Locate the cell with the specified text and output its (x, y) center coordinate. 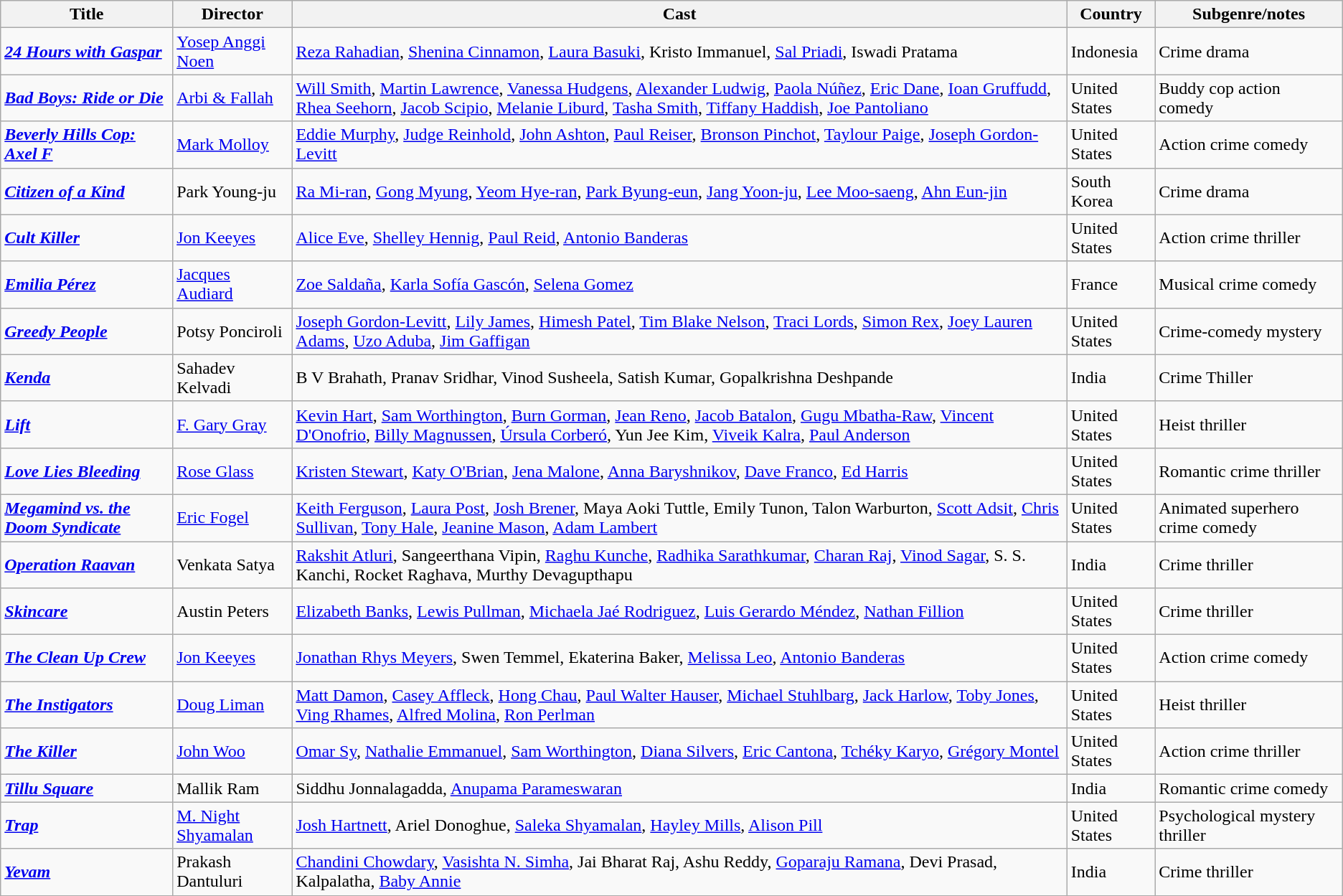
Omar Sy, Nathalie Emmanuel, Sam Worthington, Diana Silvers, Eric Cantona, Tchéky Karyo, Grégory Montel (679, 752)
Eric Fogel (232, 518)
John Woo (232, 752)
Emilia Pérez (87, 284)
Rose Glass (232, 471)
Director (232, 14)
Country (1111, 14)
The Killer (87, 752)
Romantic crime thriller (1248, 471)
Rakshit Atluri, Sangeerthana Vipin, Raghu Kunche, Radhika Sarathkumar, Charan Raj, Vinod Sagar, S. S. Kanchi, Rocket Raghava, Murthy Devagupthapu (679, 564)
Cult Killer (87, 238)
Reza Rahadian, Shenina Cinnamon, Laura Basuki, Kristo Immanuel, Sal Priadi, Iswadi Pratama (679, 52)
Subgenre/notes (1248, 14)
Matt Damon, Casey Affleck, Hong Chau, Paul Walter Hauser, Michael Stuhlbarg, Jack Harlow, Toby Jones, Ving Rhames, Alfred Molina, Ron Perlman (679, 704)
Alice Eve, Shelley Hennig, Paul Reid, Antonio Banderas (679, 238)
Yevam (87, 872)
Potsy Ponciroli (232, 331)
Beverly Hills Cop: Axel F (87, 145)
Austin Peters (232, 611)
South Korea (1111, 191)
The Instigators (87, 704)
Sahadev Kelvadi (232, 377)
Psychological mystery thriller (1248, 825)
Megamind vs. the Doom Syndicate (87, 518)
Love Lies Bleeding (87, 471)
Kenda (87, 377)
Ra Mi-ran, Gong Myung, Yeom Hye-ran, Park Byung-eun, Jang Yoon-ju, Lee Moo-saeng, Ahn Eun-jin (679, 191)
Skincare (87, 611)
Siddhu Jonnalagadda, Anupama Parameswaran (679, 788)
Jonathan Rhys Meyers, Swen Temmel, Ekaterina Baker, Melissa Leo, Antonio Banderas (679, 659)
Doug Liman (232, 704)
Crime-comedy mystery (1248, 331)
Eddie Murphy, Judge Reinhold, John Ashton, Paul Reiser, Bronson Pinchot, Taylour Paige, Joseph Gordon-Levitt (679, 145)
Operation Raavan (87, 564)
France (1111, 284)
Tillu Square (87, 788)
Chandini Chowdary, Vasishta N. Simha, Jai Bharat Raj, Ashu Reddy, Goparaju Ramana, Devi Prasad, Kalpalatha, Baby Annie (679, 872)
Park Young-ju (232, 191)
Yosep Anggi Noen (232, 52)
Zoe Saldaña, Karla Sofía Gascón, Selena Gomez (679, 284)
Cast (679, 14)
B V Brahath, Pranav Sridhar, Vinod Susheela, Satish Kumar, Gopalkrishna Deshpande (679, 377)
Kristen Stewart, Katy O'Brian, Jena Malone, Anna Baryshnikov, Dave Franco, Ed Harris (679, 471)
Venkata Satya (232, 564)
Jacques Audiard (232, 284)
Title (87, 14)
Arbi & Fallah (232, 98)
Citizen of a Kind (87, 191)
Greedy People (87, 331)
24 Hours with Gaspar (87, 52)
Mark Molloy (232, 145)
Lift (87, 425)
Elizabeth Banks, Lewis Pullman, Michaela Jaé Rodriguez, Luis Gerardo Méndez, Nathan Fillion (679, 611)
Joseph Gordon-Levitt, Lily James, Himesh Patel, Tim Blake Nelson, Traci Lords, Simon Rex, Joey Lauren Adams, Uzo Aduba, Jim Gaffigan (679, 331)
Bad Boys: Ride or Die (87, 98)
The Clean Up Crew (87, 659)
Animated superhero crime comedy (1248, 518)
Indonesia (1111, 52)
Crime Thiller (1248, 377)
F. Gary Gray (232, 425)
Trap (87, 825)
Romantic crime comedy (1248, 788)
Buddy cop action comedy (1248, 98)
Musical crime comedy (1248, 284)
Josh Hartnett, Ariel Donoghue, Saleka Shyamalan, Hayley Mills, Alison Pill (679, 825)
M. Night Shyamalan (232, 825)
Mallik Ram (232, 788)
Prakash Dantuluri (232, 872)
